Identify which cell holds the provided text, then report its (X, Y) central coordinate. 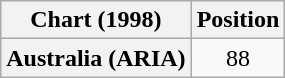
Chart (1998) (96, 20)
88 (238, 58)
Position (238, 20)
Australia (ARIA) (96, 58)
